Identify which cell holds the provided text, then report its (x, y) central coordinate. 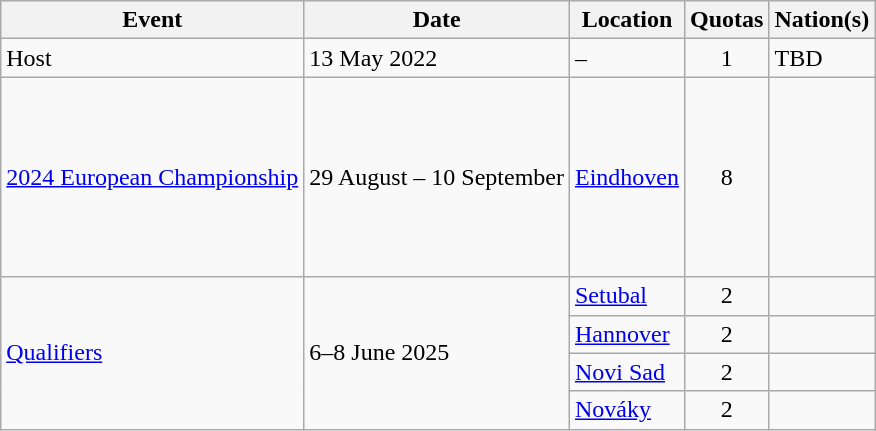
Nováky (626, 410)
13 May 2022 (437, 58)
Quotas (727, 20)
– (626, 58)
29 August – 10 September (437, 177)
Location (626, 20)
Nation(s) (822, 20)
1 (727, 58)
6–8 June 2025 (437, 353)
Date (437, 20)
Hannover (626, 334)
8 (727, 177)
Qualifiers (152, 353)
Novi Sad (626, 372)
2024 European Championship (152, 177)
Eindhoven (626, 177)
Setubal (626, 296)
Host (152, 58)
TBD (822, 58)
Event (152, 20)
